Detect which cell encompasses the target text, then output its (X, Y) center coordinate. 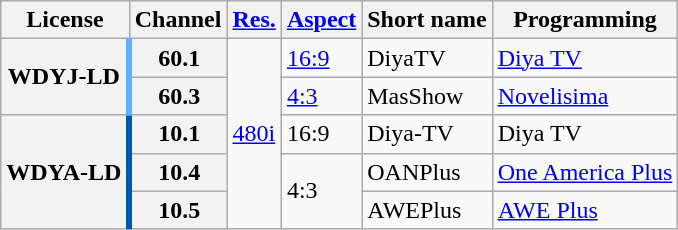
Aspect (321, 20)
10.1 (178, 134)
OANPlus (427, 172)
Short name (427, 20)
AWE Plus (585, 210)
Diya-TV (427, 134)
Novelisima (585, 96)
10.4 (178, 172)
One America Plus (585, 172)
Res. (254, 20)
WDYJ-LD (65, 77)
Channel (178, 20)
WDYA-LD (65, 172)
MasShow (427, 96)
DiyaTV (427, 58)
License (65, 20)
Programming (585, 20)
AWEPlus (427, 210)
60.3 (178, 96)
10.5 (178, 210)
480i (254, 134)
60.1 (178, 58)
